Find where the given text appears and provide that cell's center as [x, y] coordinate. 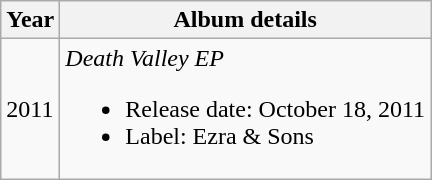
Album details [246, 20]
Death Valley EPRelease date: October 18, 2011Label: Ezra & Sons [246, 109]
2011 [30, 109]
Year [30, 20]
